Provide the [X, Y] coordinate of the cell's center where the given text is located.  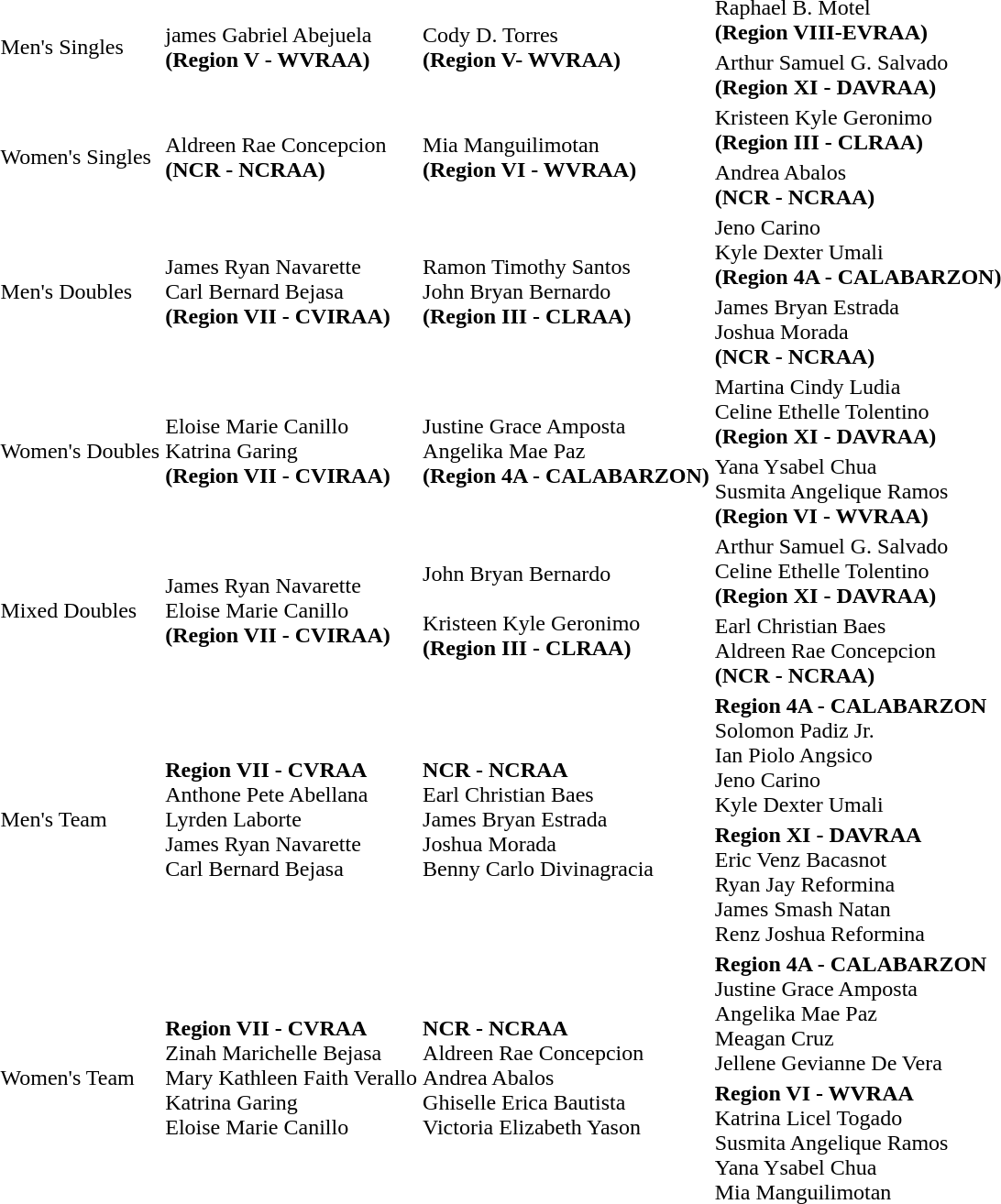
Mia Manguilimotan(Region VI - WVRAA) [566, 158]
Ramon Timothy SantosJohn Bryan Bernardo(Region III - CLRAA) [566, 291]
Region VII - CVRAAAnthone Pete AbellanaLyrden LaborteJames Ryan NavaretteCarl Bernard Bejasa [291, 819]
Eloise Marie Canillo Katrina Garing (Region VII - CVIRAA) [291, 451]
John Bryan Bernardo Kristeen Kyle Geronimo (Region III - CLRAA) [566, 610]
Aldreen Rae Concepcion(NCR - NCRAA) [291, 158]
James Ryan Navarette Eloise Marie Canillo (Region VII - CVIRAA) [291, 610]
James Ryan NavaretteCarl Bernard Bejasa(Region VII - CVIRAA) [291, 291]
Justine Grace AmpostaAngelika Mae Paz(Region 4A - CALABARZON) [566, 451]
NCR - NCRAAEarl Christian BaesJames Bryan EstradaJoshua MoradaBenny Carlo Divinagracia [566, 819]
